Search for the cell housing the specified text and yield its (x, y) center coordinate. 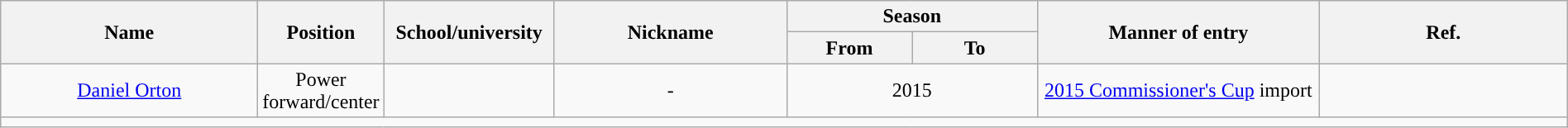
2015 Commissioner's Cup import (1178, 91)
Power forward/center (321, 91)
Manner of entry (1178, 32)
From (849, 48)
Position (321, 32)
Season (911, 17)
Daniel Orton (129, 91)
Nickname (670, 32)
2015 (911, 91)
Ref. (1443, 32)
- (670, 91)
Name (129, 32)
To (975, 48)
School/university (469, 32)
